Identify which cell holds the provided text, then report its [x, y] central coordinate. 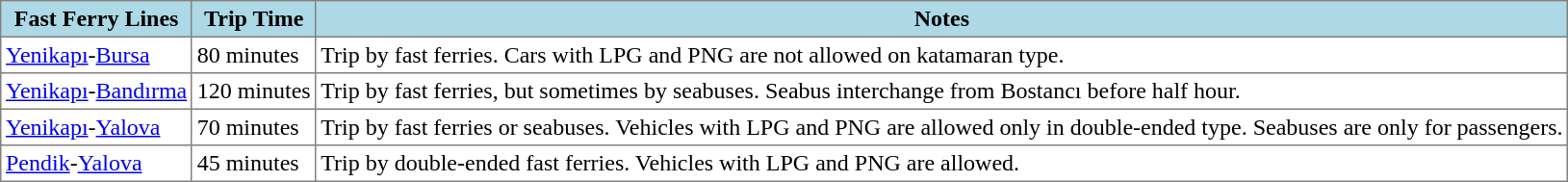
Yenikapı-Bursa [96, 55]
Trip by fast ferries. Cars with LPG and PNG are not allowed on katamaran type. [941, 55]
Trip by double-ended fast ferries. Vehicles with LPG and PNG are allowed. [941, 164]
70 minutes [254, 127]
Trip by fast ferries or seabuses. Vehicles with LPG and PNG are allowed only in double-ended type. Seabuses are only for passengers. [941, 127]
Yenikapı-Yalova [96, 127]
Yenikapı-Bandırma [96, 91]
Trip Time [254, 19]
Trip by fast ferries, but sometimes by seabuses. Seabus interchange from Bostancı before half hour. [941, 91]
120 minutes [254, 91]
Fast Ferry Lines [96, 19]
80 minutes [254, 55]
45 minutes [254, 164]
Notes [941, 19]
Pendik-Yalova [96, 164]
